For the text-containing cell, return its midpoint in [x, y] coordinate format. 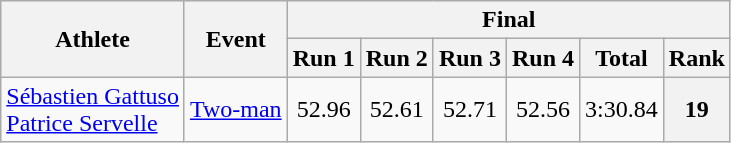
Rank [696, 58]
Total [622, 58]
Event [236, 39]
Run 1 [324, 58]
Run 2 [396, 58]
19 [696, 110]
Athlete [93, 39]
52.96 [324, 110]
3:30.84 [622, 110]
52.71 [470, 110]
Two-man [236, 110]
Run 4 [542, 58]
Run 3 [470, 58]
Final [508, 20]
52.56 [542, 110]
52.61 [396, 110]
Sébastien GattusoPatrice Servelle [93, 110]
